From the cell containing the given text, extract its center point as (X, Y) coordinate. 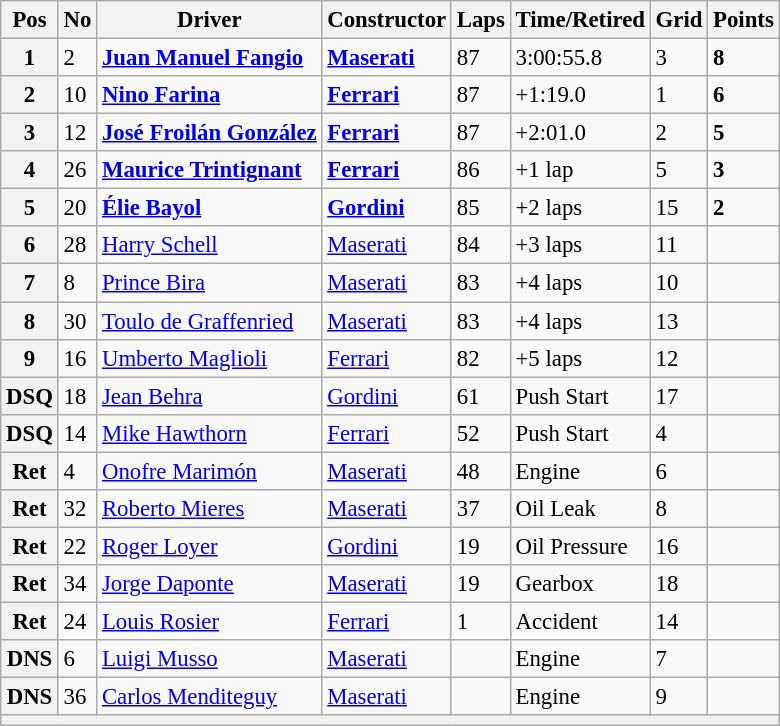
Umberto Maglioli (210, 358)
15 (678, 208)
11 (678, 245)
Luigi Musso (210, 659)
52 (480, 433)
Mike Hawthorn (210, 433)
No (77, 20)
Maurice Trintignant (210, 170)
+2:01.0 (580, 133)
José Froilán González (210, 133)
Onofre Marimón (210, 471)
+1:19.0 (580, 95)
Roberto Mieres (210, 509)
Accident (580, 621)
Toulo de Graffenried (210, 321)
Prince Bira (210, 283)
Gearbox (580, 584)
32 (77, 509)
Laps (480, 20)
34 (77, 584)
Jean Behra (210, 396)
Pos (30, 20)
Harry Schell (210, 245)
85 (480, 208)
Louis Rosier (210, 621)
+1 lap (580, 170)
61 (480, 396)
+5 laps (580, 358)
3:00:55.8 (580, 58)
36 (77, 697)
Oil Leak (580, 509)
Time/Retired (580, 20)
24 (77, 621)
48 (480, 471)
Grid (678, 20)
Constructor (387, 20)
Driver (210, 20)
26 (77, 170)
20 (77, 208)
Oil Pressure (580, 546)
Élie Bayol (210, 208)
84 (480, 245)
Roger Loyer (210, 546)
+2 laps (580, 208)
Nino Farina (210, 95)
13 (678, 321)
28 (77, 245)
37 (480, 509)
Jorge Daponte (210, 584)
82 (480, 358)
86 (480, 170)
Points (744, 20)
Carlos Menditeguy (210, 697)
30 (77, 321)
+3 laps (580, 245)
22 (77, 546)
Juan Manuel Fangio (210, 58)
17 (678, 396)
